Scan for the cell matching the given text and deliver its [X, Y] coordinate at center. 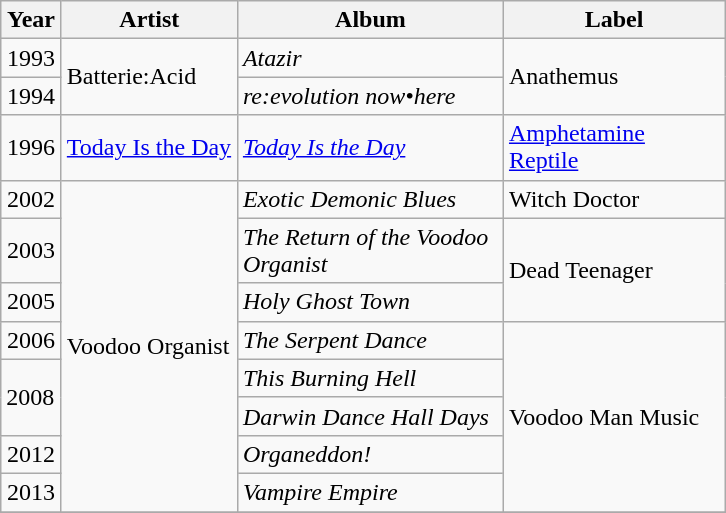
1993 [32, 58]
This Burning Hell [370, 378]
Vampire Empire [370, 492]
Anathemus [614, 77]
Album [370, 20]
Exotic Demonic Blues [370, 199]
Voodoo Man Music [614, 416]
2013 [32, 492]
2012 [32, 454]
The Serpent Dance [370, 340]
Atazir [370, 58]
The Return of the Voodoo Organist [370, 250]
1994 [32, 96]
2008 [32, 397]
1996 [32, 148]
Year [32, 20]
Holy Ghost Town [370, 302]
2005 [32, 302]
Witch Doctor [614, 199]
Amphetamine Reptile [614, 148]
Artist [149, 20]
Darwin Dance Hall Days [370, 416]
Organeddon! [370, 454]
Voodoo Organist [149, 346]
Dead Teenager [614, 270]
Label [614, 20]
2003 [32, 250]
Batterie:Acid [149, 77]
2006 [32, 340]
2002 [32, 199]
re:evolution now•here [370, 96]
